Search for the cell housing the specified text and yield its [X, Y] center coordinate. 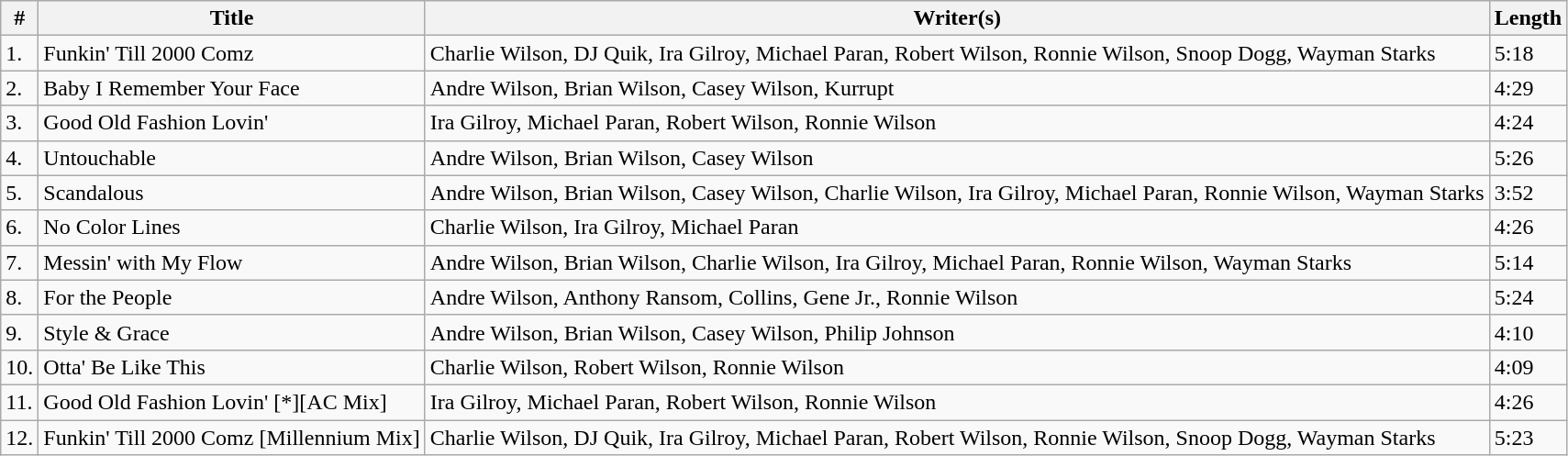
# [20, 18]
6. [20, 228]
Andre Wilson, Brian Wilson, Casey Wilson, Philip Johnson [957, 332]
9. [20, 332]
5:23 [1528, 438]
12. [20, 438]
Otta' Be Like This [231, 367]
Funkin' Till 2000 Comz [231, 53]
5:24 [1528, 297]
Writer(s) [957, 18]
5:18 [1528, 53]
5. [20, 193]
3:52 [1528, 193]
5:14 [1528, 262]
4:09 [1528, 367]
4:29 [1528, 88]
5:26 [1528, 158]
Title [231, 18]
Andre Wilson, Brian Wilson, Casey Wilson [957, 158]
3. [20, 123]
Andre Wilson, Brian Wilson, Charlie Wilson, Ira Gilroy, Michael Paran, Ronnie Wilson, Wayman Starks [957, 262]
Baby I Remember Your Face [231, 88]
For the People [231, 297]
Style & Grace [231, 332]
Charlie Wilson, Robert Wilson, Ronnie Wilson [957, 367]
2. [20, 88]
4:10 [1528, 332]
No Color Lines [231, 228]
Good Old Fashion Lovin' [231, 123]
Funkin' Till 2000 Comz [Millennium Mix] [231, 438]
7. [20, 262]
Length [1528, 18]
10. [20, 367]
Messin' with My Flow [231, 262]
1. [20, 53]
Andre Wilson, Anthony Ransom, Collins, Gene Jr., Ronnie Wilson [957, 297]
Good Old Fashion Lovin' [*][AC Mix] [231, 402]
Untouchable [231, 158]
Andre Wilson, Brian Wilson, Casey Wilson, Kurrupt [957, 88]
11. [20, 402]
4:24 [1528, 123]
Charlie Wilson, Ira Gilroy, Michael Paran [957, 228]
Scandalous [231, 193]
8. [20, 297]
Andre Wilson, Brian Wilson, Casey Wilson, Charlie Wilson, Ira Gilroy, Michael Paran, Ronnie Wilson, Wayman Starks [957, 193]
4. [20, 158]
